Find where the given text appears and provide that cell's center as (X, Y) coordinate. 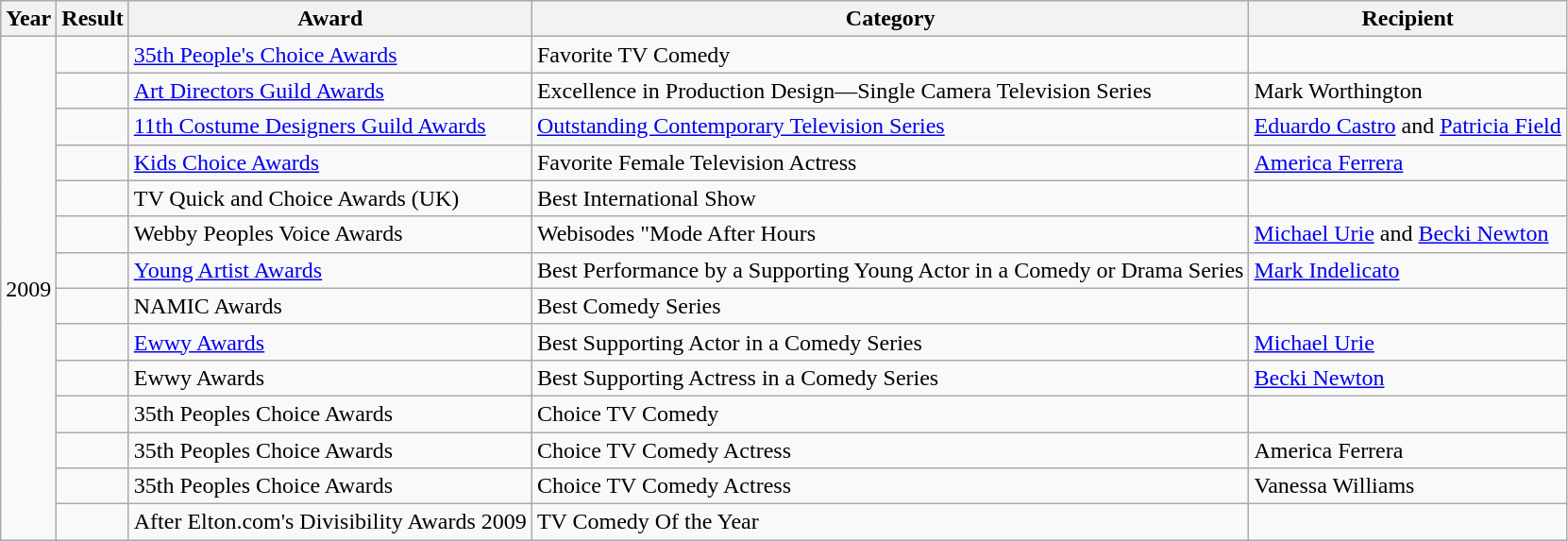
Eduardo Castro and Patricia Field (1408, 127)
11th Costume Designers Guild Awards (330, 127)
Becki Newton (1408, 378)
Excellence in Production Design—Single Camera Television Series (890, 91)
Best Supporting Actress in a Comedy Series (890, 378)
Favorite Female Television Actress (890, 162)
Art Directors Guild Awards (330, 91)
Mark Worthington (1408, 91)
After Elton.com's Divisibility Awards 2009 (330, 522)
Best Supporting Actor in a Comedy Series (890, 342)
Award (330, 19)
NAMIC Awards (330, 306)
Year (28, 19)
Young Artist Awards (330, 270)
Vanessa Williams (1408, 486)
Best Comedy Series (890, 306)
TV Comedy Of the Year (890, 522)
Michael Urie and Becki Newton (1408, 234)
Result (93, 19)
Outstanding Contemporary Television Series (890, 127)
2009 (28, 289)
Mark Indelicato (1408, 270)
Recipient (1408, 19)
TV Quick and Choice Awards (UK) (330, 198)
Favorite TV Comedy (890, 55)
Webisodes "Mode After Hours (890, 234)
Webby Peoples Voice Awards (330, 234)
Michael Urie (1408, 342)
Best International Show (890, 198)
Best Performance by a Supporting Young Actor in a Comedy or Drama Series (890, 270)
Category (890, 19)
35th People's Choice Awards (330, 55)
Kids Choice Awards (330, 162)
Choice TV Comedy (890, 414)
